Identify which cell holds the provided text, then report its (X, Y) central coordinate. 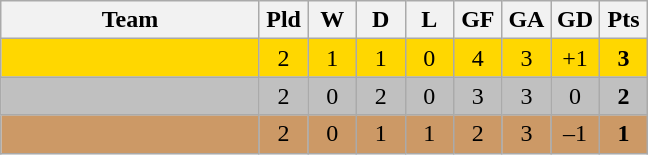
GD (576, 20)
D (380, 20)
GA (526, 20)
Team (130, 20)
Pts (624, 20)
–1 (576, 134)
L (430, 20)
W (332, 20)
4 (478, 58)
GF (478, 20)
+1 (576, 58)
Pld (284, 20)
